Locate the cell with the specified text and output its [X, Y] center coordinate. 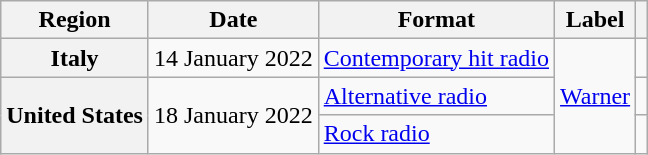
Format [436, 20]
Rock radio [436, 134]
Contemporary hit radio [436, 58]
18 January 2022 [233, 115]
Warner [596, 96]
United States [75, 115]
Date [233, 20]
Italy [75, 58]
14 January 2022 [233, 58]
Label [596, 20]
Alternative radio [436, 96]
Region [75, 20]
